Locate the cell with the specified text and output its [x, y] center coordinate. 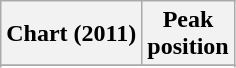
Peakposition [188, 34]
Chart (2011) [72, 34]
